Scan for the cell matching the given text and deliver its [x, y] coordinate at center. 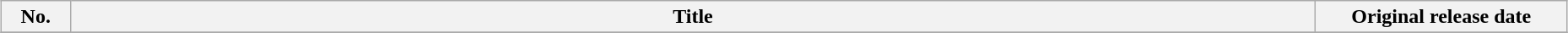
No. [35, 17]
Original release date [1441, 17]
Title [693, 17]
